Locate the cell with the specified text and output its (x, y) center coordinate. 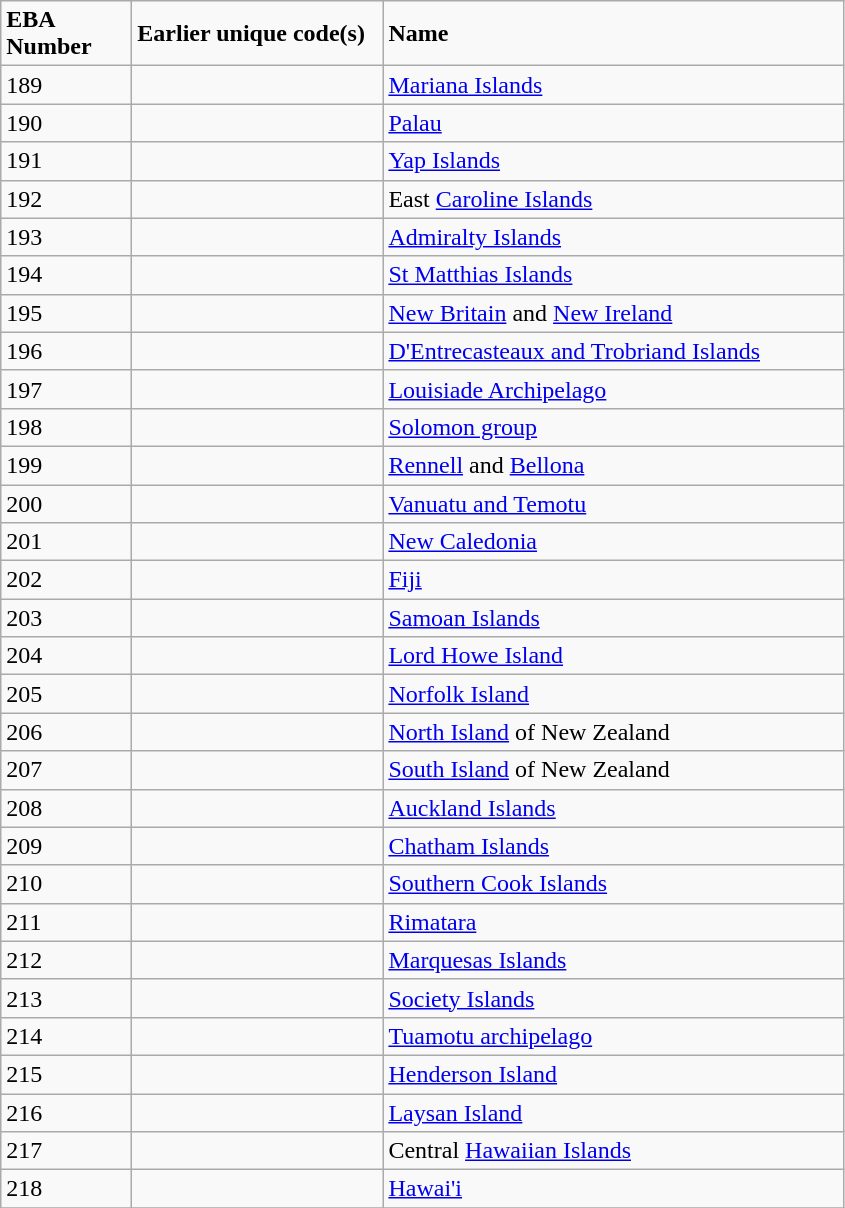
Rennell and Bellona (614, 465)
198 (66, 427)
196 (66, 351)
208 (66, 808)
203 (66, 618)
191 (66, 161)
Marquesas Islands (614, 960)
217 (66, 1151)
Society Islands (614, 998)
194 (66, 275)
EBA Number (66, 34)
D'Entrecasteaux and Trobriand Islands (614, 351)
193 (66, 237)
Norfolk Island (614, 694)
Auckland Islands (614, 808)
Hawai'i (614, 1189)
201 (66, 542)
Solomon group (614, 427)
Southern Cook Islands (614, 884)
Chatham Islands (614, 846)
218 (66, 1189)
216 (66, 1113)
200 (66, 503)
New Caledonia (614, 542)
North Island of New Zealand (614, 732)
New Britain and New Ireland (614, 313)
Vanuatu and Temotu (614, 503)
Central Hawaiian Islands (614, 1151)
Samoan Islands (614, 618)
192 (66, 199)
East Caroline Islands (614, 199)
213 (66, 998)
215 (66, 1074)
214 (66, 1036)
Louisiade Archipelago (614, 389)
210 (66, 884)
Earlier unique code(s) (258, 34)
Laysan Island (614, 1113)
Fiji (614, 580)
Admiralty Islands (614, 237)
204 (66, 656)
Rimatara (614, 922)
197 (66, 389)
Lord Howe Island (614, 656)
Tuamotu archipelago (614, 1036)
South Island of New Zealand (614, 770)
Name (614, 34)
190 (66, 123)
Palau (614, 123)
206 (66, 732)
205 (66, 694)
St Matthias Islands (614, 275)
212 (66, 960)
189 (66, 85)
199 (66, 465)
Yap Islands (614, 161)
209 (66, 846)
211 (66, 922)
195 (66, 313)
207 (66, 770)
202 (66, 580)
Henderson Island (614, 1074)
Mariana Islands (614, 85)
